Determine the (x, y) coordinate at the center of the cell enclosing the given text.  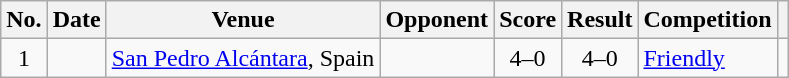
Competition (708, 20)
San Pedro Alcántara, Spain (243, 58)
1 (24, 58)
Venue (243, 20)
Opponent (437, 20)
Result (600, 20)
Score (528, 20)
Date (76, 20)
No. (24, 20)
Friendly (708, 58)
